Search for the cell housing the specified text and yield its [X, Y] center coordinate. 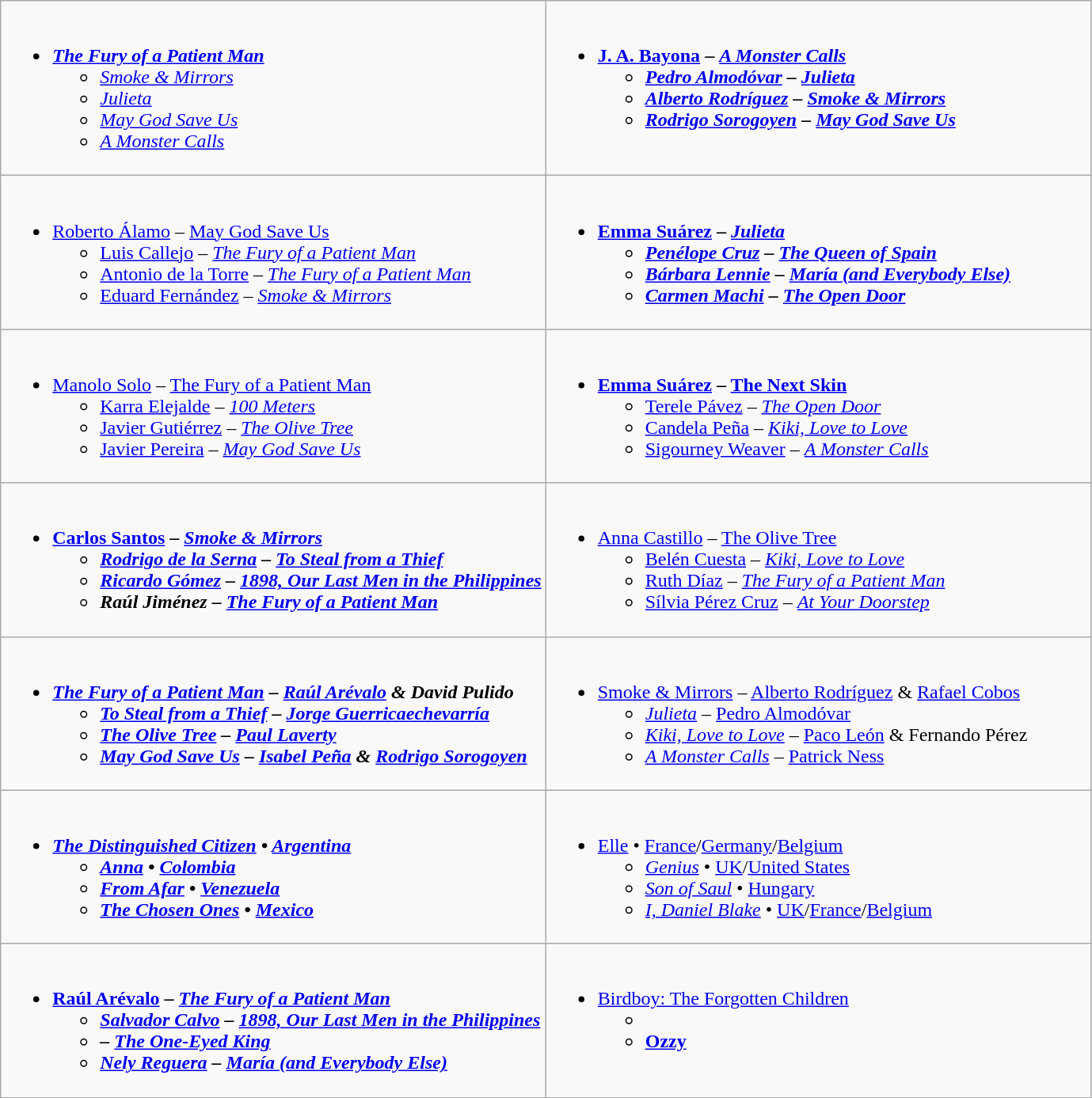
Birdboy: The Forgotten ChildrenOzzy [818, 1020]
Emma Suárez – The Next SkinTerele Pávez – The Open DoorCandela Peña – Kiki, Love to LoveSigourney Weaver – A Monster Calls [818, 406]
J. A. Bayona – A Monster CallsPedro Almodóvar – JulietaAlberto Rodríguez – Smoke & MirrorsRodrigo Sorogoyen – May God Save Us [818, 89]
Manolo Solo – The Fury of a Patient ManKarra Elejalde – 100 MetersJavier Gutiérrez – The Olive TreeJavier Pereira – May God Save Us [273, 406]
The Distinguished Citizen • ArgentinaAnna • ColombiaFrom Afar • VenezuelaThe Chosen Ones • Mexico [273, 867]
The Fury of a Patient ManSmoke & MirrorsJulietaMay God Save UsA Monster Calls [273, 89]
Anna Castillo – The Olive TreeBelén Cuesta – Kiki, Love to LoveRuth Díaz – The Fury of a Patient ManSílvia Pérez Cruz – At Your Doorstep [818, 560]
Emma Suárez – JulietaPenélope Cruz – The Queen of SpainBárbara Lennie – María (and Everybody Else)Carmen Machi – The Open Door [818, 253]
Elle • France/Germany/BelgiumGenius • UK/United StatesSon of Saul • HungaryI, Daniel Blake • UK/France/Belgium [818, 867]
